Output the (X, Y) coordinate of the center of the cell containing the given text.  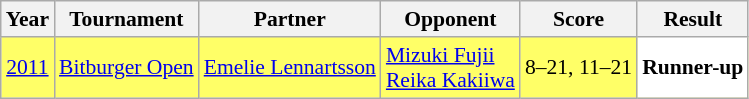
Tournament (126, 19)
Result (692, 19)
Year (28, 19)
Emelie Lennartsson (290, 68)
Bitburger Open (126, 68)
Mizuki Fujii Reika Kakiiwa (450, 68)
Runner-up (692, 68)
2011 (28, 68)
Opponent (450, 19)
Score (578, 19)
8–21, 11–21 (578, 68)
Partner (290, 19)
